Identify which cell holds the provided text, then report its (x, y) central coordinate. 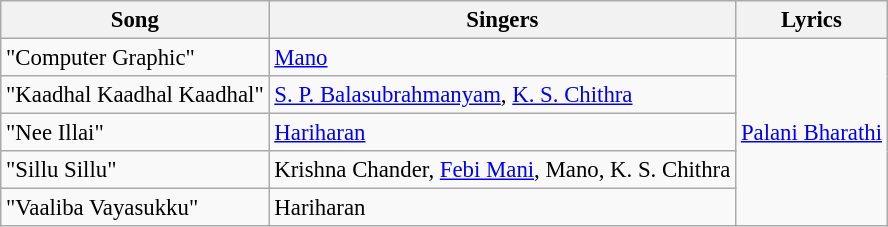
Krishna Chander, Febi Mani, Mano, K. S. Chithra (502, 170)
"Kaadhal Kaadhal Kaadhal" (135, 95)
"Nee Illai" (135, 133)
"Computer Graphic" (135, 58)
Palani Bharathi (812, 133)
"Vaaliba Vayasukku" (135, 208)
Singers (502, 20)
Mano (502, 58)
S. P. Balasubrahmanyam, K. S. Chithra (502, 95)
"Sillu Sillu" (135, 170)
Lyrics (812, 20)
Song (135, 20)
